Search for the cell housing the specified text and yield its (x, y) center coordinate. 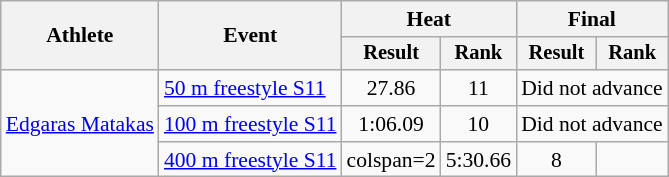
1:06.09 (392, 124)
Event (250, 36)
Heat (430, 19)
50 m freestyle S11 (250, 88)
10 (478, 124)
27.86 (392, 88)
Edgaras Matakas (80, 124)
Athlete (80, 36)
100 m freestyle S11 (250, 124)
11 (478, 88)
Final (592, 19)
